Search for the cell housing the specified text and yield its [x, y] center coordinate. 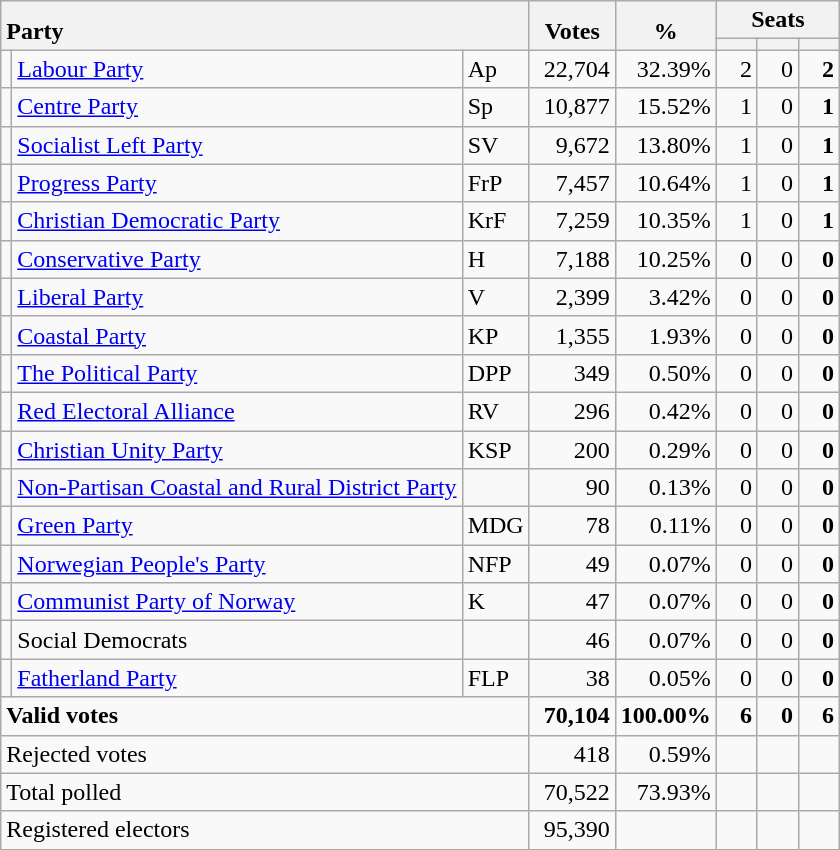
200 [572, 449]
Centre Party [237, 107]
32.39% [666, 69]
Coastal Party [237, 335]
7,457 [572, 183]
349 [572, 373]
SV [496, 145]
Votes [572, 26]
15.52% [666, 107]
Communist Party of Norway [237, 602]
Liberal Party [237, 297]
10.25% [666, 259]
1,355 [572, 335]
KP [496, 335]
RV [496, 411]
KSP [496, 449]
Rejected votes [265, 754]
70,522 [572, 792]
0.11% [666, 526]
Labour Party [237, 69]
0.13% [666, 488]
90 [572, 488]
NFP [496, 564]
13.80% [666, 145]
FrP [496, 183]
10.35% [666, 221]
KrF [496, 221]
Registered electors [265, 830]
9,672 [572, 145]
DPP [496, 373]
38 [572, 678]
V [496, 297]
0.29% [666, 449]
Party [265, 26]
Total polled [265, 792]
Fatherland Party [237, 678]
78 [572, 526]
7,188 [572, 259]
Green Party [237, 526]
Christian Democratic Party [237, 221]
Socialist Left Party [237, 145]
7,259 [572, 221]
73.93% [666, 792]
46 [572, 640]
49 [572, 564]
K [496, 602]
Progress Party [237, 183]
0.42% [666, 411]
Ap [496, 69]
3.42% [666, 297]
70,104 [572, 716]
0.59% [666, 754]
Seats [778, 20]
Red Electoral Alliance [237, 411]
Non-Partisan Coastal and Rural District Party [237, 488]
2,399 [572, 297]
H [496, 259]
100.00% [666, 716]
Sp [496, 107]
Norwegian People's Party [237, 564]
1.93% [666, 335]
95,390 [572, 830]
% [666, 26]
Conservative Party [237, 259]
10,877 [572, 107]
0.05% [666, 678]
Christian Unity Party [237, 449]
MDG [496, 526]
FLP [496, 678]
47 [572, 602]
418 [572, 754]
22,704 [572, 69]
Valid votes [265, 716]
10.64% [666, 183]
Social Democrats [237, 640]
0.50% [666, 373]
The Political Party [237, 373]
296 [572, 411]
